Scan for the cell matching the given text and deliver its (x, y) coordinate at center. 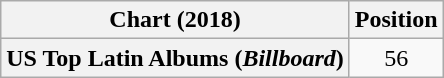
Position (396, 20)
US Top Latin Albums (Billboard) (176, 58)
56 (396, 58)
Chart (2018) (176, 20)
